Locate the cell with the specified text and output its (X, Y) center coordinate. 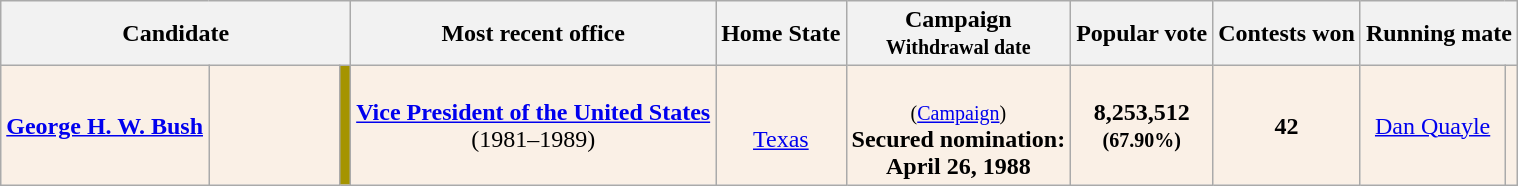
42 (1287, 126)
Popular vote (1142, 34)
Most recent office (534, 34)
(Campaign)Secured nomination: April 26, 1988 (958, 126)
8,253,512(67.90%) (1142, 126)
CampaignWithdrawal date (958, 34)
Running mate (1438, 34)
Candidate (176, 34)
George H. W. Bush (105, 126)
Texas (781, 126)
Vice President of the United States(1981–1989) (534, 126)
Home State (781, 34)
Contests won (1287, 34)
Dan Quayle (1432, 126)
